Return [X, Y] of the center of cell containing provided text 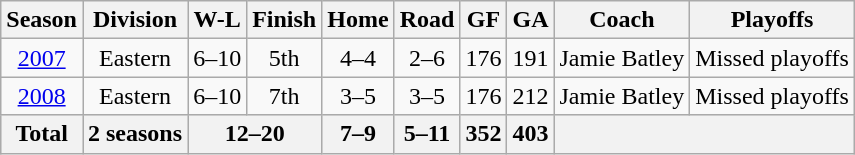
5–11 [427, 134]
Road [427, 20]
Season [42, 20]
Coach [622, 20]
Home [358, 20]
7th [284, 96]
2008 [42, 96]
352 [484, 134]
Division [134, 20]
GA [530, 20]
191 [530, 58]
212 [530, 96]
5th [284, 58]
W-L [218, 20]
2007 [42, 58]
4–4 [358, 58]
Finish [284, 20]
GF [484, 20]
2 seasons [134, 134]
7–9 [358, 134]
Total [42, 134]
2–6 [427, 58]
403 [530, 134]
Playoffs [772, 20]
12–20 [255, 134]
